For the text-containing cell, return its midpoint in [X, Y] coordinate format. 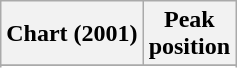
Peakposition [189, 34]
Chart (2001) [72, 34]
